Find where the given text appears and provide that cell's center as (x, y) coordinate. 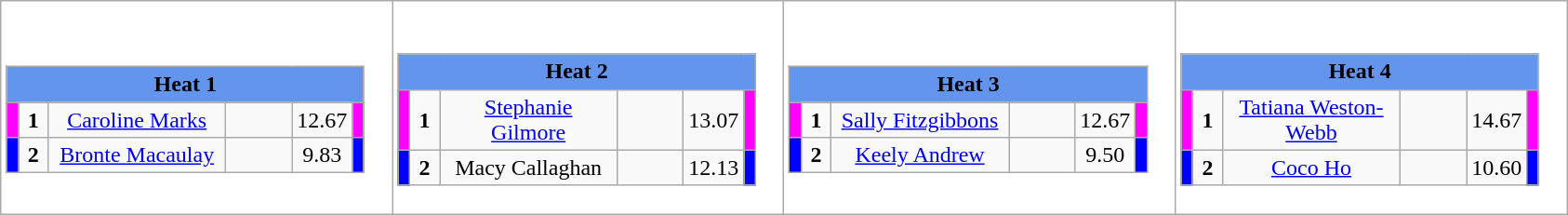
Bronte Macaulay (138, 155)
Tatiana Weston-Webb (1311, 119)
Heat 1 (185, 85)
9.50 (1105, 155)
Coco Ho (1311, 168)
12.13 (714, 168)
Caroline Marks (138, 120)
10.60 (1497, 168)
13.07 (714, 119)
Heat 3 1 Sally Fitzgibbons 12.67 2 Keely Andrew 9.50 (980, 108)
14.67 (1497, 119)
Keely Andrew (921, 155)
Heat 2 1 Stephanie Gilmore 13.07 2 Macy Callaghan 12.13 (588, 108)
Heat 3 (968, 85)
Heat 4 1 Tatiana Weston-Webb 14.67 2 Coco Ho 10.60 (1371, 108)
Heat 2 (577, 72)
Sally Fitzgibbons (921, 120)
9.83 (322, 155)
Heat 1 1 Caroline Marks 12.67 2 Bronte Macaulay 9.83 (197, 108)
Stephanie Gilmore (528, 119)
Macy Callaghan (528, 168)
Heat 4 (1360, 72)
